Search for the cell housing the specified text and yield its (X, Y) center coordinate. 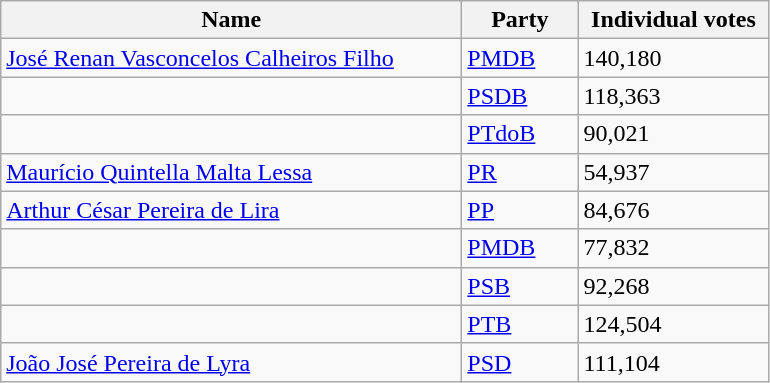
João José Pereira de Lyra (232, 362)
Party (520, 20)
PSD (520, 362)
Individual votes (674, 20)
124,504 (674, 324)
92,268 (674, 286)
140,180 (674, 58)
PR (520, 172)
111,104 (674, 362)
Arthur César Pereira de Lira (232, 210)
Name (232, 20)
118,363 (674, 96)
PTB (520, 324)
PP (520, 210)
90,021 (674, 134)
PSB (520, 286)
PTdoB (520, 134)
77,832 (674, 248)
84,676 (674, 210)
José Renan Vasconcelos Calheiros Filho (232, 58)
Maurício Quintella Malta Lessa (232, 172)
PSDB (520, 96)
54,937 (674, 172)
